Capture the cell that displays the provided text and extract its (x, y) central coordinate. 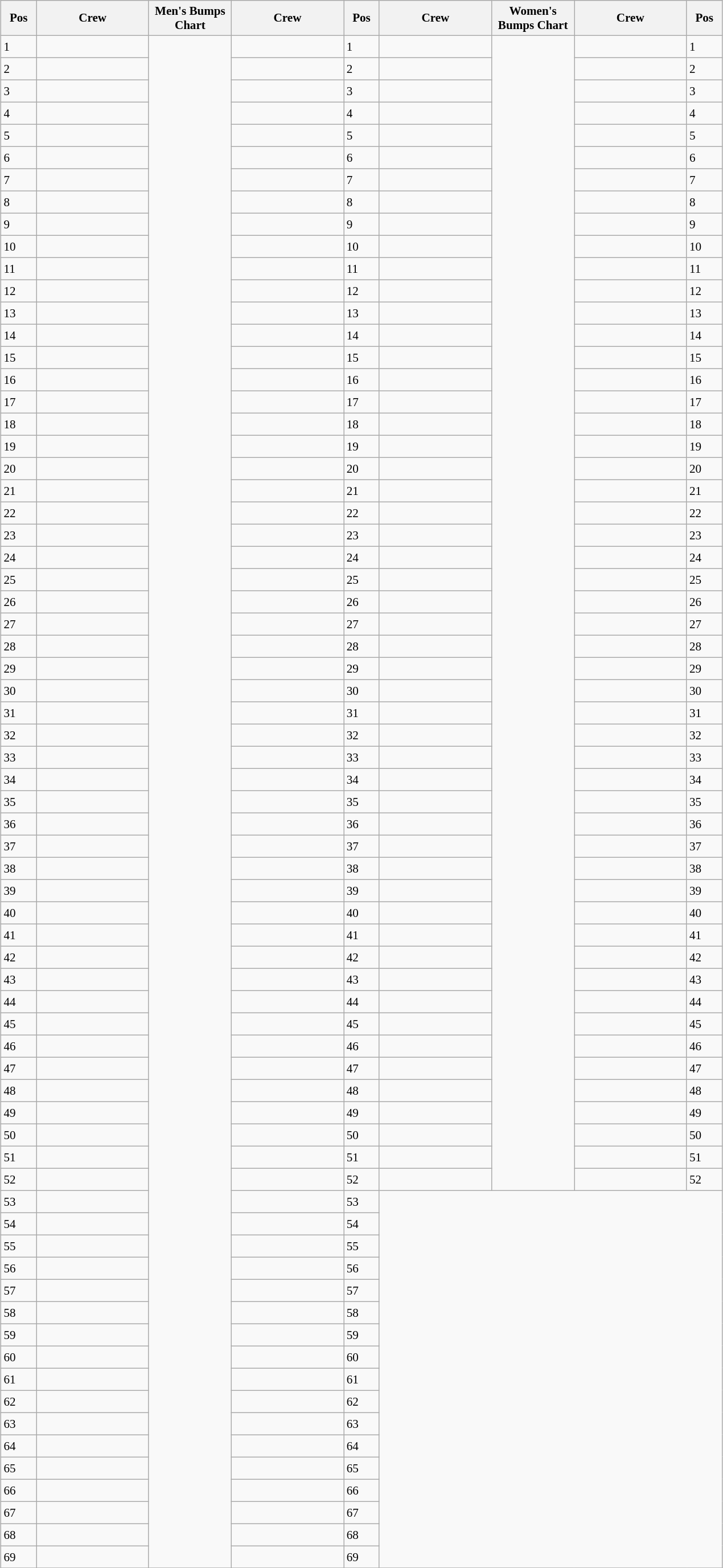
Men's Bumps Chart (190, 18)
Women's Bumps Chart (533, 18)
